For the text-containing cell, return its midpoint in [X, Y] coordinate format. 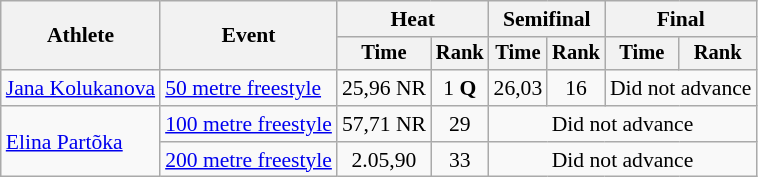
26,03 [518, 88]
1 Q [460, 88]
Event [248, 36]
Final [681, 19]
100 metre freestyle [248, 124]
50 metre freestyle [248, 88]
16 [576, 88]
Heat [413, 19]
Athlete [80, 36]
Jana Kolukanova [80, 88]
29 [460, 124]
Elina Partõka [80, 142]
57,71 NR [384, 124]
Semifinal [547, 19]
25,96 NR [384, 88]
